Locate the cell with the specified text and output its (X, Y) center coordinate. 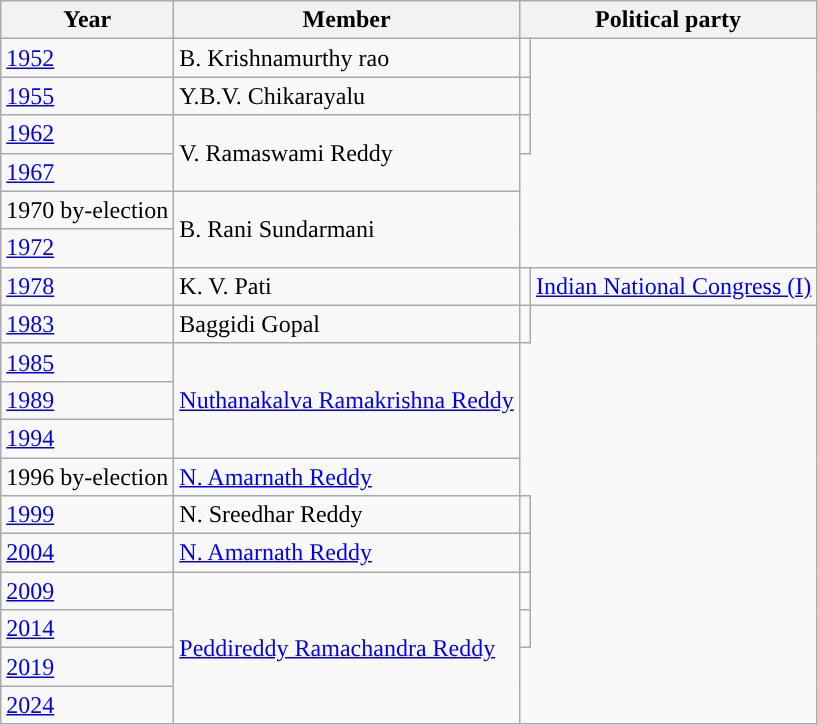
1996 by-election (88, 477)
2004 (88, 553)
1962 (88, 134)
1994 (88, 438)
2014 (88, 629)
1972 (88, 248)
Baggidi Gopal (347, 324)
1955 (88, 96)
1952 (88, 58)
2009 (88, 591)
1983 (88, 324)
Political party (668, 20)
Y.B.V. Chikarayalu (347, 96)
Indian National Congress (I) (673, 286)
Peddireddy Ramachandra Reddy (347, 648)
1970 by-election (88, 210)
K. V. Pati (347, 286)
N. Sreedhar Reddy (347, 515)
B. Rani Sundarmani (347, 229)
V. Ramaswami Reddy (347, 153)
Year (88, 20)
Nuthanakalva Ramakrishna Reddy (347, 400)
1989 (88, 400)
Member (347, 20)
1985 (88, 362)
B. Krishnamurthy rao (347, 58)
1999 (88, 515)
1967 (88, 172)
2024 (88, 705)
1978 (88, 286)
2019 (88, 667)
